Provide the [X, Y] coordinate of the cell's center where the given text is located.  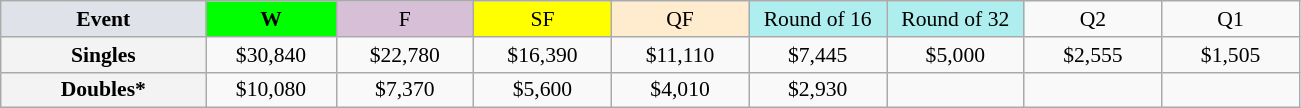
Doubles* [104, 90]
Round of 32 [955, 19]
$5,000 [955, 55]
$5,600 [543, 90]
$4,010 [680, 90]
QF [680, 19]
SF [543, 19]
Q1 [1231, 19]
Q2 [1093, 19]
Round of 16 [818, 19]
$7,445 [818, 55]
$22,780 [405, 55]
$1,505 [1231, 55]
Event [104, 19]
$11,110 [680, 55]
$10,080 [271, 90]
$30,840 [271, 55]
$16,390 [543, 55]
$7,370 [405, 90]
F [405, 19]
$2,930 [818, 90]
W [271, 19]
Singles [104, 55]
$2,555 [1093, 55]
